Return the (x, y) coordinate for the center point of the cell that contains the specified text.  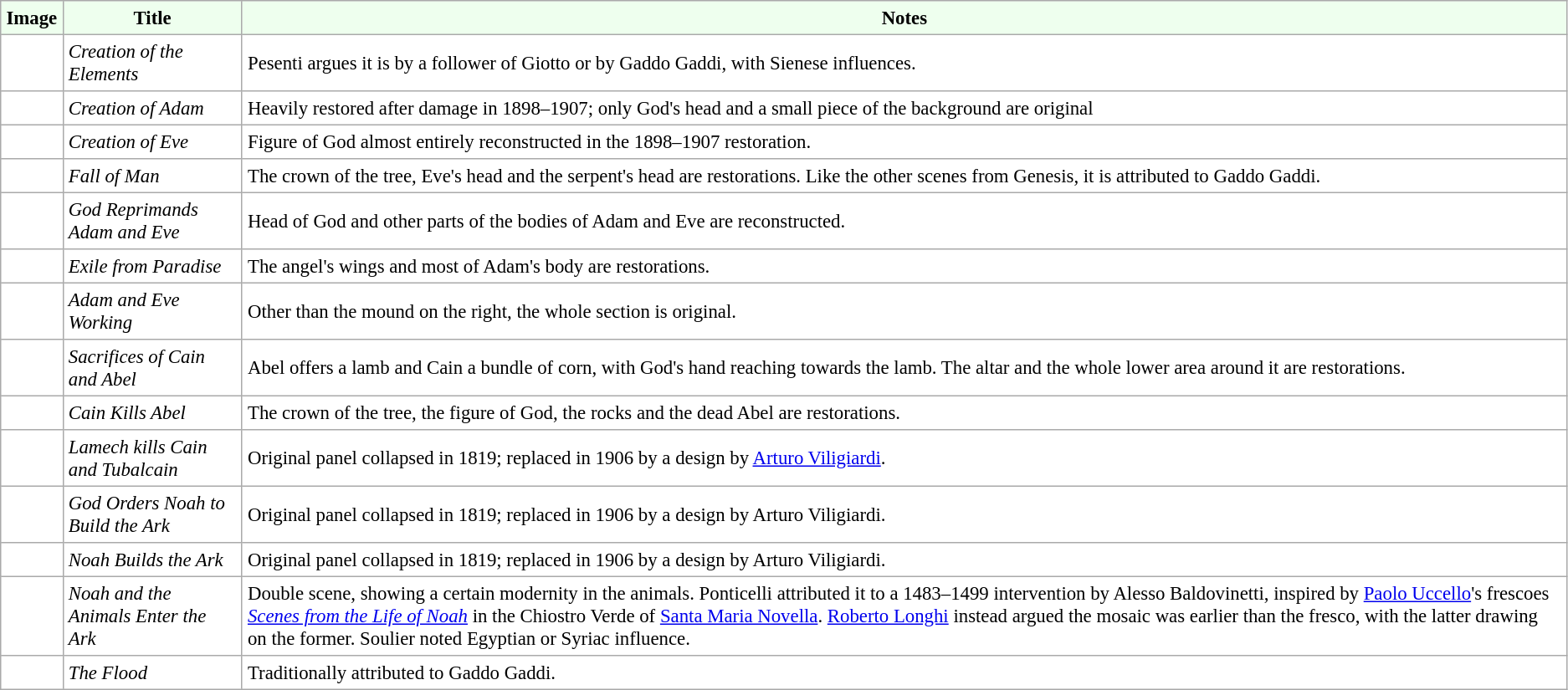
Adam and Eve Working (152, 311)
Creation of the Elements (152, 63)
The Flood (152, 672)
The crown of the tree, Eve's head and the serpent's head are restorations. Like the other scenes from Genesis, it is attributed to Gaddo Gaddi. (904, 176)
Fall of Man (152, 176)
Notes (904, 18)
Figure of God almost entirely reconstructed in the 1898–1907 restoration. (904, 141)
Noah and the Animals Enter the Ark (152, 616)
The crown of the tree, the figure of God, the rocks and the dead Abel are restorations. (904, 412)
Lamech kills Cain and Tubalcain (152, 458)
Image (32, 18)
Traditionally attributed to Gaddo Gaddi. (904, 672)
Cain Kills Abel (152, 412)
Other than the mound on the right, the whole section is original. (904, 311)
Creation of Eve (152, 141)
Pesenti argues it is by a follower of Giotto or by Gaddo Gaddi, with Sienese influences. (904, 63)
Creation of Adam (152, 108)
The angel's wings and most of Adam's body are restorations. (904, 266)
God Reprimands Adam and Eve (152, 221)
God Orders Noah to Build the Ark (152, 514)
Sacrifices of Cain and Abel (152, 368)
Heavily restored after damage in 1898–1907; only God's head and a small piece of the background are original (904, 108)
Title (152, 18)
Exile from Paradise (152, 266)
Noah Builds the Ark (152, 560)
Head of God and other parts of the bodies of Adam and Eve are reconstructed. (904, 221)
